Output the [x, y] coordinate of the center of the cell containing the given text.  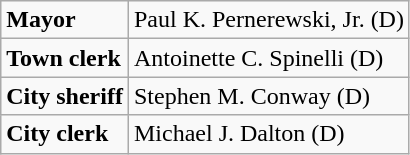
Town clerk [65, 58]
Paul K. Pernerewski, Jr. (D) [268, 20]
City sheriff [65, 96]
Antoinette C. Spinelli (D) [268, 58]
Mayor [65, 20]
Stephen M. Conway (D) [268, 96]
City clerk [65, 134]
Michael J. Dalton (D) [268, 134]
